From the cell containing the given text, extract its center point as (x, y) coordinate. 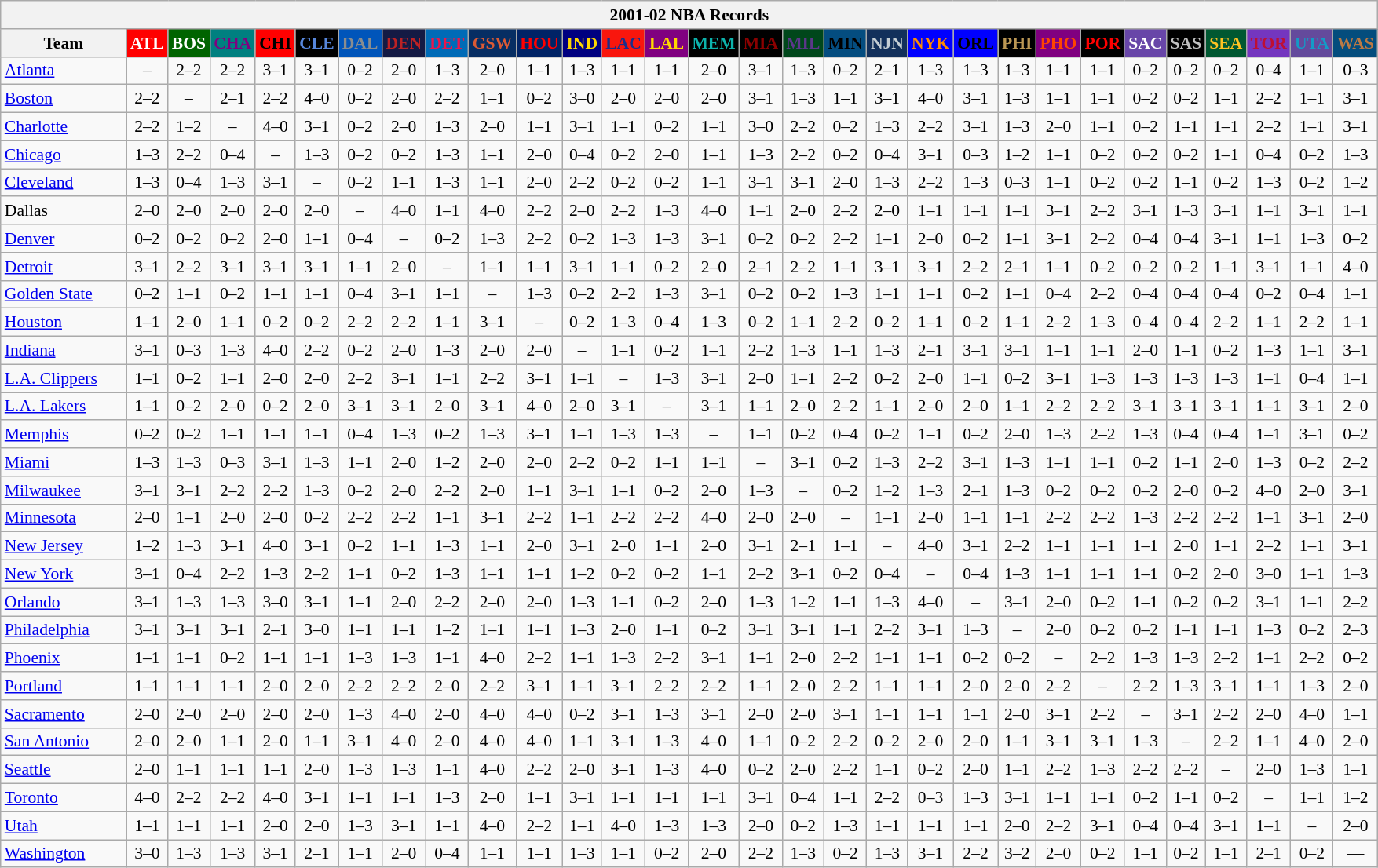
LAC (623, 43)
POR (1102, 43)
DET (448, 43)
GSW (493, 43)
— (1355, 854)
MIN (845, 43)
SAS (1186, 43)
ORL (975, 43)
Charlotte (64, 127)
Detroit (64, 267)
CHA (232, 43)
Houston (64, 323)
NJN (887, 43)
Dallas (64, 211)
Miami (64, 462)
2001-02 NBA Records (689, 15)
Indiana (64, 351)
New Jersey (64, 546)
DEN (404, 43)
ATL (148, 43)
SEA (1226, 43)
Cleveland (64, 183)
CHI (275, 43)
Minnesota (64, 518)
San Antonio (64, 742)
L.A. Lakers (64, 407)
Team (64, 43)
Utah (64, 826)
New York (64, 574)
BOS (188, 43)
HOU (539, 43)
Orlando (64, 602)
Memphis (64, 435)
TOR (1269, 43)
MIL (802, 43)
CLE (317, 43)
MIA (761, 43)
Golden State (64, 294)
UTA (1312, 43)
Denver (64, 239)
LAL (667, 43)
Chicago (64, 155)
Philadelphia (64, 630)
Washington (64, 854)
PHO (1058, 43)
Atlanta (64, 71)
Toronto (64, 798)
SAC (1145, 43)
3–2 (1018, 854)
Sacramento (64, 714)
Boston (64, 99)
Milwaukee (64, 491)
Seattle (64, 770)
Portland (64, 686)
NYK (930, 43)
L.A. Clippers (64, 378)
DAL (360, 43)
IND (582, 43)
WAS (1355, 43)
Phoenix (64, 658)
2–3 (1355, 630)
PHI (1018, 43)
MEM (713, 43)
